Find where the given text appears and provide that cell's center as [X, Y] coordinate. 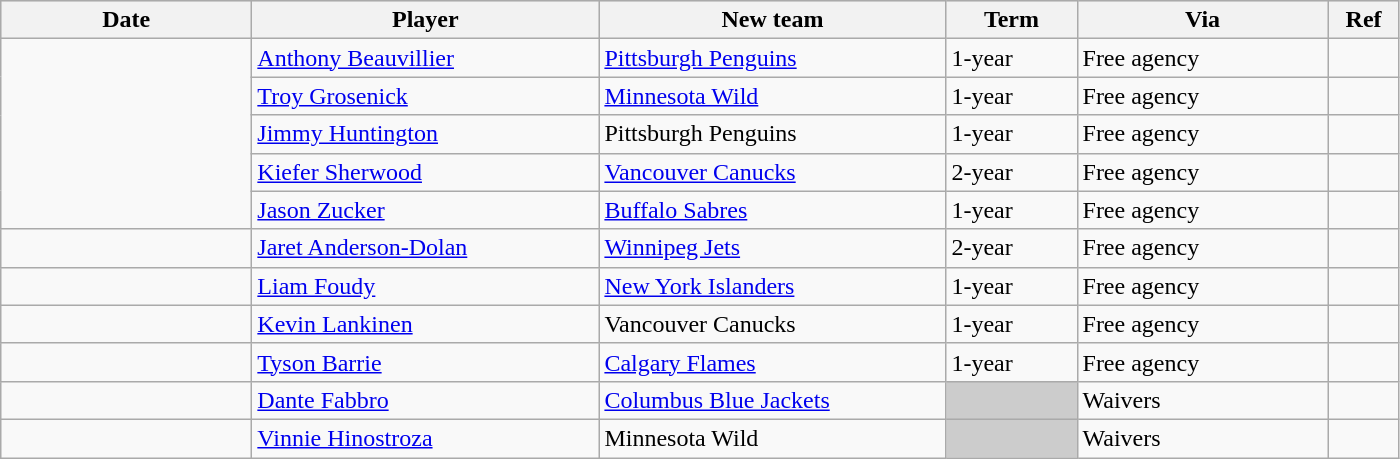
Jimmy Huntington [426, 134]
Tyson Barrie [426, 362]
Player [426, 20]
Vinnie Hinostroza [426, 438]
Anthony Beauvillier [426, 58]
Via [1202, 20]
Calgary Flames [772, 362]
Liam Foudy [426, 286]
Troy Grosenick [426, 96]
Buffalo Sabres [772, 210]
New York Islanders [772, 286]
Columbus Blue Jackets [772, 400]
Term [1012, 20]
Jason Zucker [426, 210]
Ref [1364, 20]
Kevin Lankinen [426, 324]
Jaret Anderson-Dolan [426, 248]
Dante Fabbro [426, 400]
Kiefer Sherwood [426, 172]
Date [126, 20]
New team [772, 20]
Winnipeg Jets [772, 248]
